Scan for the cell matching the given text and deliver its (X, Y) coordinate at center. 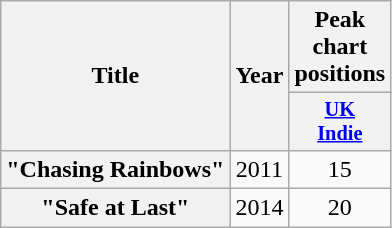
"Chasing Rainbows" (116, 169)
"Safe at Last" (116, 208)
UKIndie (340, 122)
20 (340, 208)
2011 (260, 169)
15 (340, 169)
Peak chart positions (340, 47)
Year (260, 76)
Title (116, 76)
2014 (260, 208)
